Search for the cell housing the specified text and yield its [x, y] center coordinate. 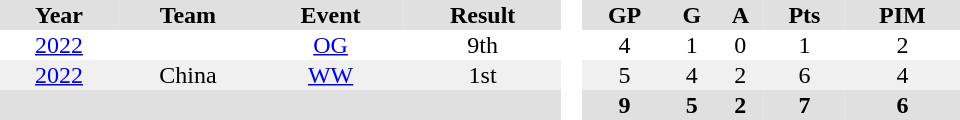
9 [625, 105]
WW [331, 75]
0 [740, 45]
Event [331, 15]
Result [483, 15]
GP [625, 15]
China [188, 75]
G [692, 15]
9th [483, 45]
OG [331, 45]
Team [188, 15]
1st [483, 75]
A [740, 15]
Year [59, 15]
Pts [804, 15]
PIM [902, 15]
7 [804, 105]
